Provide the (x, y) coordinate of the cell's center where the given text is located.  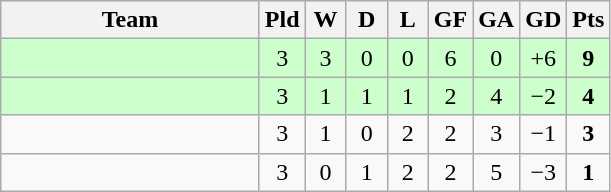
−1 (544, 134)
Pts (588, 20)
−3 (544, 172)
5 (496, 172)
9 (588, 58)
Team (130, 20)
6 (450, 58)
GF (450, 20)
W (326, 20)
D (366, 20)
L (408, 20)
GD (544, 20)
Pld (282, 20)
GA (496, 20)
−2 (544, 96)
+6 (544, 58)
